Identify which cell holds the provided text, then report its (x, y) central coordinate. 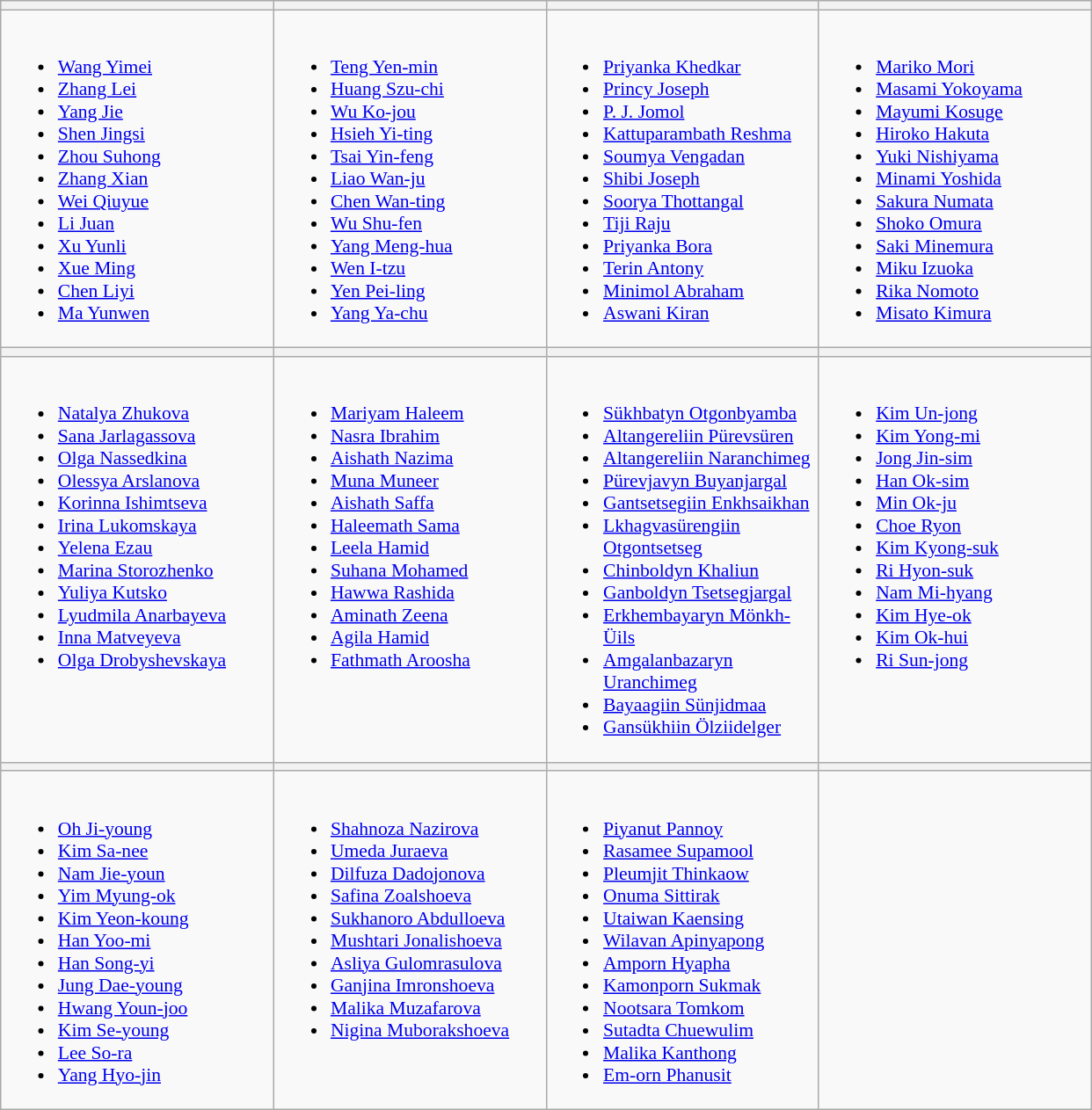
Wang YimeiZhang LeiYang JieShen JingsiZhou SuhongZhang XianWei QiuyueLi JuanXu YunliXue MingChen LiyiMa Yunwen (137, 179)
Teng Yen-minHuang Szu-chiWu Ko-jouHsieh Yi-tingTsai Yin-fengLiao Wan-juChen Wan-tingWu Shu-fenYang Meng-huaWen I-tzuYen Pei-lingYang Ya-chu (410, 179)
Kim Un-jongKim Yong-miJong Jin-simHan Ok-simMin Ok-juChoe RyonKim Kyong-sukRi Hyon-sukNam Mi-hyangKim Hye-okKim Ok-huiRi Sun-jong (955, 559)
Oh Ji-youngKim Sa-neeNam Jie-younYim Myung-okKim Yeon-koungHan Yoo-miHan Song-yiJung Dae-youngHwang Youn-jooKim Se-youngLee So-raYang Hyo-jin (137, 940)
